Detect which cell encompasses the target text, then output its (X, Y) center coordinate. 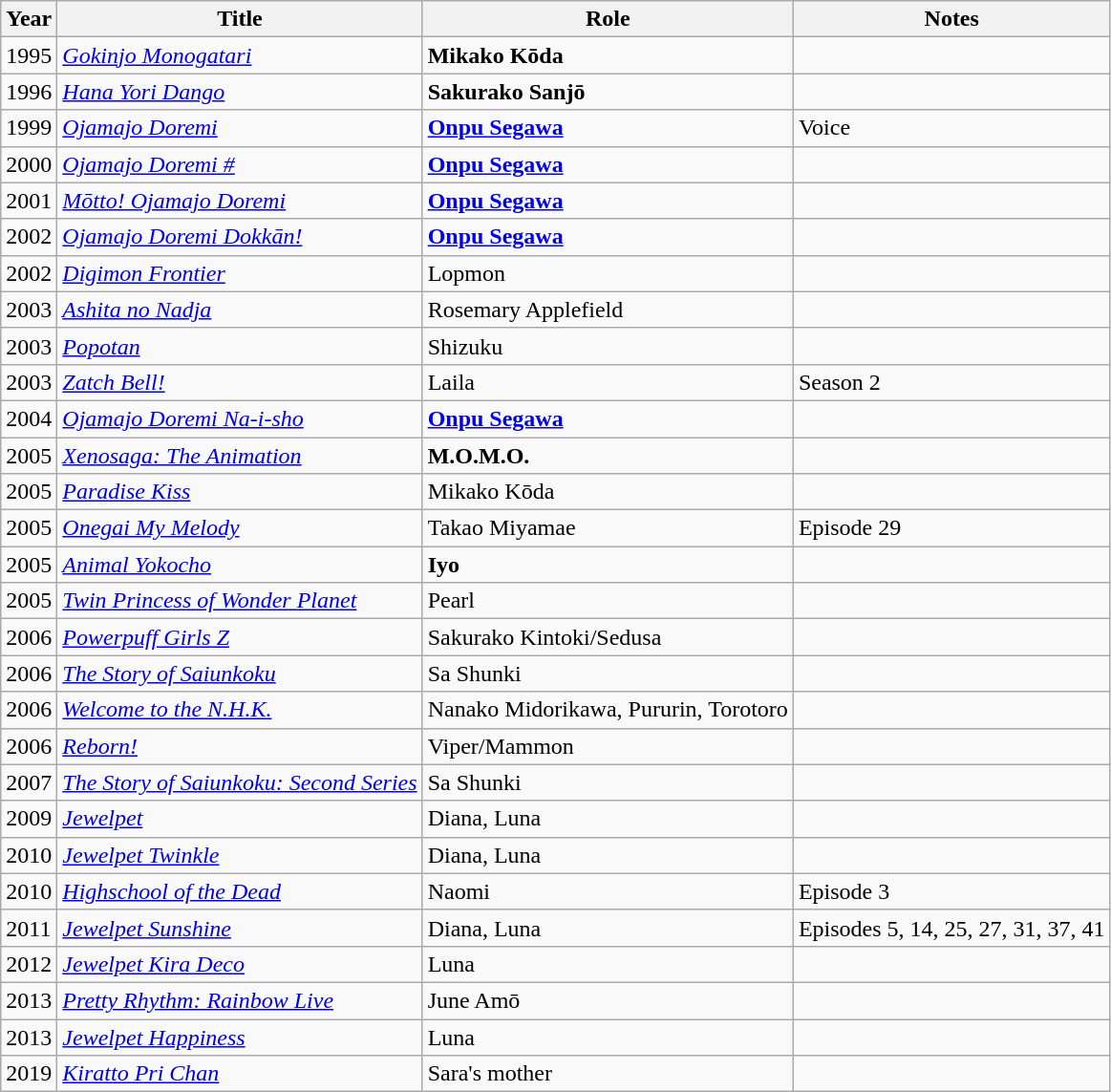
2009 (29, 819)
2004 (29, 418)
Episodes 5, 14, 25, 27, 31, 37, 41 (951, 928)
2012 (29, 964)
Naomi (608, 891)
Pearl (608, 601)
Kiratto Pri Chan (240, 1074)
2001 (29, 201)
Ojamajo Doremi Na-i-sho (240, 418)
Year (29, 19)
1995 (29, 55)
2000 (29, 164)
Mōtto! Ojamajo Doremi (240, 201)
Voice (951, 128)
Gokinjo Monogatari (240, 55)
Episode 3 (951, 891)
Powerpuff Girls Z (240, 637)
Sara's mother (608, 1074)
Ojamajo Doremi (240, 128)
Zatch Bell! (240, 382)
Lopmon (608, 273)
Ashita no Nadja (240, 310)
Notes (951, 19)
Season 2 (951, 382)
Twin Princess of Wonder Planet (240, 601)
Nanako Midorikawa, Pururin, Torotoro (608, 710)
2019 (29, 1074)
Laila (608, 382)
Digimon Frontier (240, 273)
2011 (29, 928)
Jewelpet Sunshine (240, 928)
Rosemary Applefield (608, 310)
Jewelpet Twinkle (240, 855)
The Story of Saiunkoku (240, 674)
June Amō (608, 1000)
Reborn! (240, 746)
Jewelpet Kira Deco (240, 964)
Viper/Mammon (608, 746)
Popotan (240, 346)
Ojamajo Doremi Dokkān! (240, 237)
Highschool of the Dead (240, 891)
1996 (29, 92)
Jewelpet (240, 819)
Role (608, 19)
Ojamajo Doremi # (240, 164)
Onegai My Melody (240, 528)
The Story of Saiunkoku: Second Series (240, 782)
Paradise Kiss (240, 492)
Shizuku (608, 346)
2007 (29, 782)
Iyo (608, 565)
1999 (29, 128)
Takao Miyamae (608, 528)
Jewelpet Happiness (240, 1037)
Sakurako Kintoki/Sedusa (608, 637)
Animal Yokocho (240, 565)
Xenosaga: The Animation (240, 456)
Hana Yori Dango (240, 92)
Title (240, 19)
M.O.M.O. (608, 456)
Episode 29 (951, 528)
Pretty Rhythm: Rainbow Live (240, 1000)
Welcome to the N.H.K. (240, 710)
Sakurako Sanjō (608, 92)
